Return [x, y] of the center of cell containing provided text 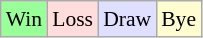
Bye [178, 19]
Loss [72, 19]
Win [24, 19]
Draw [127, 19]
